Detect which cell encompasses the target text, then output its (x, y) center coordinate. 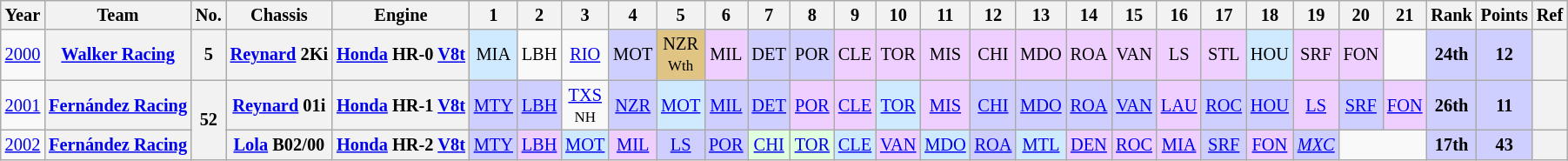
Points (1505, 15)
Honda HR-2 V8t (401, 144)
Rank (1451, 15)
1 (494, 15)
NZRWth (680, 55)
9 (855, 15)
8 (812, 15)
Honda HR-1 V8t (401, 105)
No. (209, 15)
Engine (401, 15)
19 (1317, 15)
Reynard 01i (279, 105)
26th (1451, 105)
24th (1451, 55)
2001 (23, 105)
Ref (1550, 15)
Year (23, 15)
MTL (1040, 144)
2 (539, 15)
LAU (1179, 105)
13 (1040, 15)
6 (725, 15)
2002 (23, 144)
DEN (1089, 144)
2000 (23, 55)
10 (897, 15)
4 (633, 15)
Walker Racing (118, 55)
52 (209, 120)
43 (1505, 144)
Chassis (279, 15)
14 (1089, 15)
3 (584, 15)
STL (1224, 55)
16 (1179, 15)
RIO (584, 55)
18 (1270, 15)
17th (1451, 144)
20 (1361, 15)
NZR (633, 105)
21 (1405, 15)
Reynard 2Ki (279, 55)
Team (118, 15)
Lola B02/00 (279, 144)
7 (769, 15)
MXC (1317, 144)
17 (1224, 15)
TXSNH (584, 105)
Honda HR-0 V8t (401, 55)
15 (1134, 15)
